Pinpoint the cell where the given text exists, returning its (x, y) midpoint coordinate. 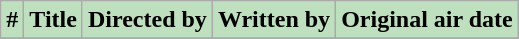
Written by (274, 20)
# (12, 20)
Directed by (147, 20)
Original air date (428, 20)
Title (54, 20)
